For the text-containing cell, return its midpoint in [x, y] coordinate format. 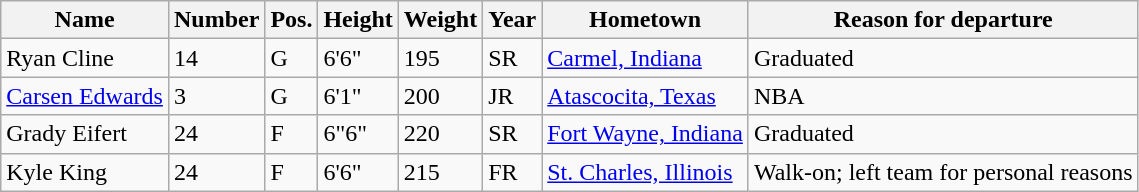
3 [216, 96]
200 [440, 96]
Hometown [646, 20]
195 [440, 58]
215 [440, 172]
Pos. [292, 20]
6"6" [358, 134]
Carsen Edwards [85, 96]
Weight [440, 20]
Number [216, 20]
Fort Wayne, Indiana [646, 134]
Year [512, 20]
Name [85, 20]
Kyle King [85, 172]
JR [512, 96]
NBA [943, 96]
Ryan Cline [85, 58]
220 [440, 134]
Carmel, Indiana [646, 58]
Walk-on; left team for personal reasons [943, 172]
St. Charles, Illinois [646, 172]
FR [512, 172]
Atascocita, Texas [646, 96]
Reason for departure [943, 20]
6'1" [358, 96]
14 [216, 58]
Height [358, 20]
Grady Eifert [85, 134]
